Identify which cell holds the provided text, then report its (x, y) central coordinate. 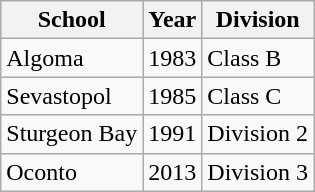
Division 3 (258, 172)
Sturgeon Bay (72, 134)
Oconto (72, 172)
1983 (172, 58)
School (72, 20)
Algoma (72, 58)
Division 2 (258, 134)
1991 (172, 134)
1985 (172, 96)
Year (172, 20)
Sevastopol (72, 96)
Division (258, 20)
Class B (258, 58)
Class C (258, 96)
2013 (172, 172)
